Search for the cell housing the specified text and yield its [X, Y] center coordinate. 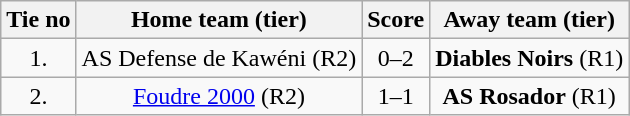
AS Rosador (R1) [530, 96]
AS Defense de Kawéni (R2) [219, 58]
1. [38, 58]
Diables Noirs (R1) [530, 58]
Score [396, 20]
0–2 [396, 58]
2. [38, 96]
1–1 [396, 96]
Foudre 2000 (R2) [219, 96]
Away team (tier) [530, 20]
Home team (tier) [219, 20]
Tie no [38, 20]
